Output the [X, Y] coordinate of the center of the cell containing the given text.  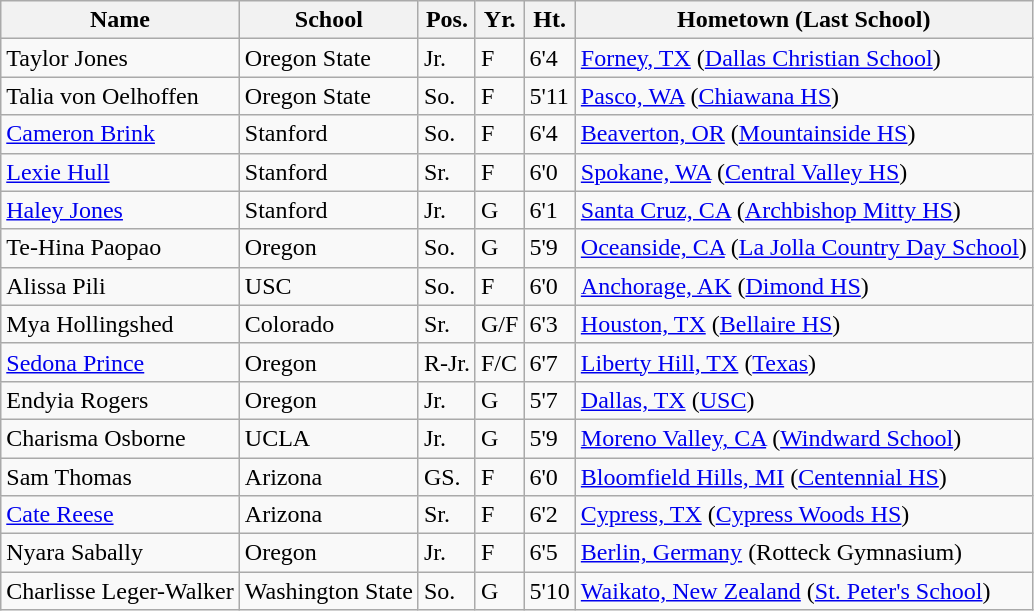
Sedona Prince [120, 362]
5'7 [550, 400]
Beaverton, OR (Mountainside HS) [804, 134]
Waikato, New Zealand (St. Peter's School) [804, 591]
Anchorage, AK (Dimond HS) [804, 286]
Pasco, WA (Chiawana HS) [804, 96]
Washington State [328, 591]
GS. [446, 477]
Sam Thomas [120, 477]
Oceanside, CA (La Jolla Country Day School) [804, 248]
Colorado [328, 324]
Bloomfield Hills, MI (Centennial HS) [804, 477]
F/C [499, 362]
School [328, 20]
Cypress, TX (Cypress Woods HS) [804, 515]
5'11 [550, 96]
Name [120, 20]
Endyia Rogers [120, 400]
6'7 [550, 362]
Santa Cruz, CA (Archbishop Mitty HS) [804, 210]
Alissa Pili [120, 286]
Taylor Jones [120, 58]
Mya Hollingshed [120, 324]
Berlin, Germany (Rotteck Gymnasium) [804, 553]
Charlisse Leger-Walker [120, 591]
6'3 [550, 324]
UCLA [328, 438]
Haley Jones [120, 210]
Houston, TX (Bellaire HS) [804, 324]
Yr. [499, 20]
Dallas, TX (USC) [804, 400]
Te-Hina Paopao [120, 248]
6'2 [550, 515]
Forney, TX (Dallas Christian School) [804, 58]
Nyara Sabally [120, 553]
Ht. [550, 20]
R-Jr. [446, 362]
Hometown (Last School) [804, 20]
USC [328, 286]
Cameron Brink [120, 134]
5'10 [550, 591]
Pos. [446, 20]
6'1 [550, 210]
Lexie Hull [120, 172]
G/F [499, 324]
Talia von Oelhoffen [120, 96]
Cate Reese [120, 515]
6'5 [550, 553]
Spokane, WA (Central Valley HS) [804, 172]
Charisma Osborne [120, 438]
Moreno Valley, CA (Windward School) [804, 438]
Liberty Hill, TX (Texas) [804, 362]
